Determine the (X, Y) coordinate at the center of the cell enclosing the given text.  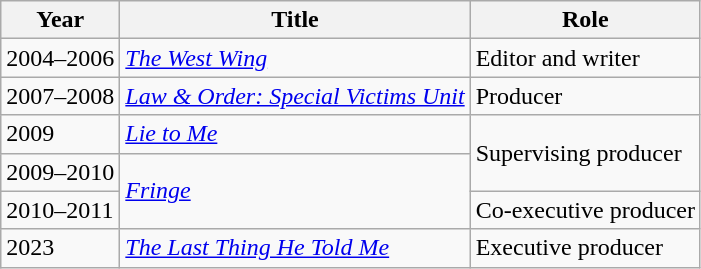
2004–2006 (60, 58)
The Last Thing He Told Me (295, 248)
Editor and writer (585, 58)
Fringe (295, 191)
Year (60, 20)
Lie to Me (295, 134)
2010–2011 (60, 210)
Supervising producer (585, 153)
2009–2010 (60, 172)
2007–2008 (60, 96)
Producer (585, 96)
Co-executive producer (585, 210)
Role (585, 20)
Law & Order: Special Victims Unit (295, 96)
The West Wing (295, 58)
2009 (60, 134)
2023 (60, 248)
Executive producer (585, 248)
Title (295, 20)
